Capture the cell that displays the provided text and extract its [X, Y] central coordinate. 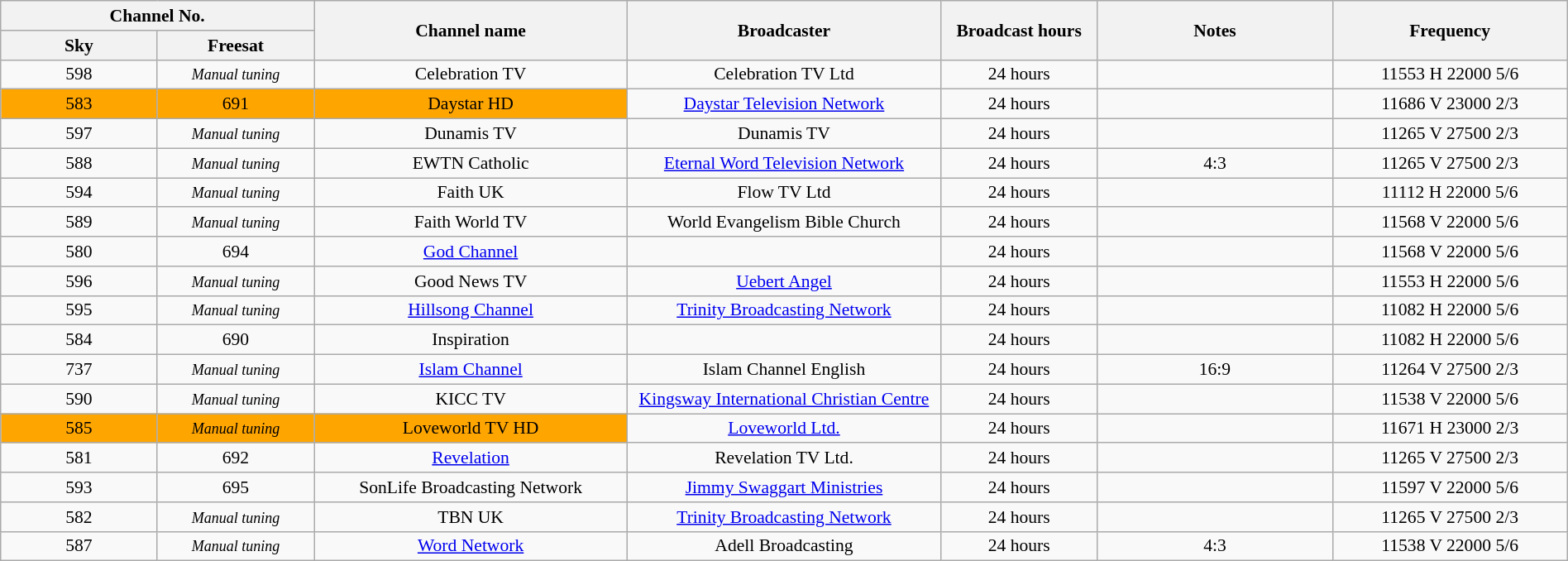
595 [79, 310]
593 [79, 487]
Channel name [471, 30]
690 [235, 340]
582 [79, 517]
Celebration TV Ltd [784, 74]
KICC TV [471, 399]
11686 V 23000 2/3 [1450, 104]
585 [79, 429]
587 [79, 546]
Sky [79, 46]
11597 V 22000 5/6 [1450, 487]
Faith UK [471, 193]
Loveworld Ltd. [784, 429]
583 [79, 104]
Islam Channel [471, 370]
11112 H 22000 5/6 [1450, 193]
TBN UK [471, 517]
580 [79, 252]
Channel No. [157, 16]
Celebration TV [471, 74]
589 [79, 223]
Revelation TV Ltd. [784, 458]
594 [79, 193]
Broadcast hours [1019, 30]
Kingsway International Christian Centre [784, 399]
584 [79, 340]
Loveworld TV HD [471, 429]
Jimmy Swaggart Ministries [784, 487]
11264 V 27500 2/3 [1450, 370]
World Evangelism Bible Church [784, 223]
581 [79, 458]
597 [79, 134]
692 [235, 458]
737 [79, 370]
Uebert Angel [784, 281]
Frequency [1450, 30]
Hillsong Channel [471, 310]
16:9 [1215, 370]
Inspiration [471, 340]
694 [235, 252]
Revelation [471, 458]
11671 H 23000 2/3 [1450, 429]
590 [79, 399]
691 [235, 104]
Daystar Television Network [784, 104]
Flow TV Ltd [784, 193]
598 [79, 74]
Broadcaster [784, 30]
Faith World TV [471, 223]
SonLife Broadcasting Network [471, 487]
Adell Broadcasting [784, 546]
Daystar HD [471, 104]
EWTN Catholic [471, 163]
Good News TV [471, 281]
God Channel [471, 252]
695 [235, 487]
Islam Channel English [784, 370]
596 [79, 281]
Notes [1215, 30]
Word Network [471, 546]
588 [79, 163]
Freesat [235, 46]
Eternal Word Television Network [784, 163]
